Extract the (x, y) coordinate from the center of the cell holding the provided text.  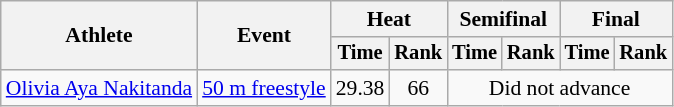
Olivia Aya Nakitanda (99, 88)
Event (264, 36)
66 (418, 88)
Semifinal (503, 19)
Athlete (99, 36)
29.38 (360, 88)
Heat (389, 19)
Did not advance (560, 88)
Final (616, 19)
50 m freestyle (264, 88)
